Return the (x, y) coordinate for the center point of the cell that contains the specified text.  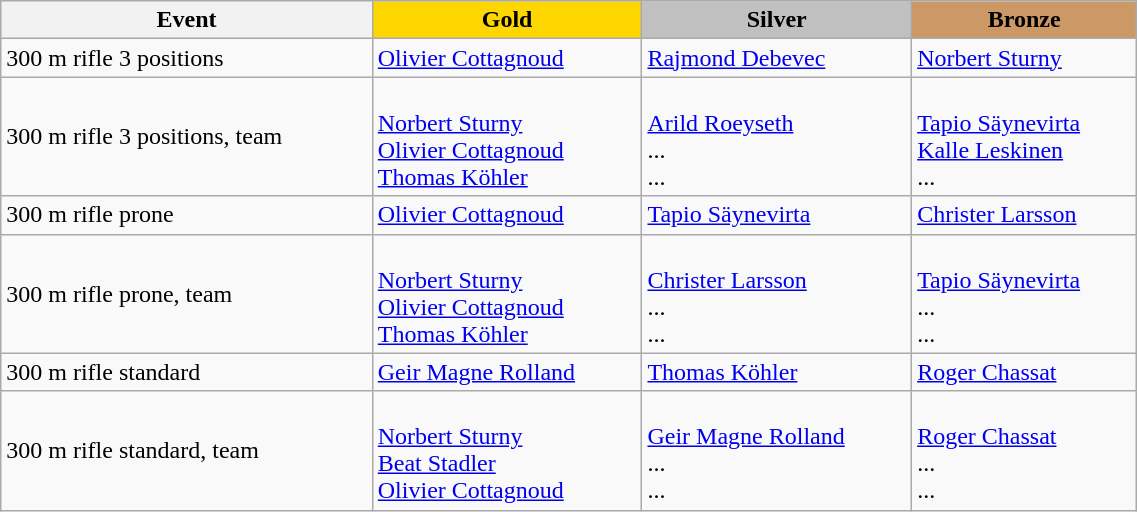
Thomas Köhler (777, 372)
Geir Magne Rolland (507, 372)
Roger Chassat (1024, 372)
300 m rifle 3 positions (187, 58)
Norbert SturnyBeat StadlerOlivier Cottagnoud (507, 450)
Arild Roeyseth...... (777, 136)
Silver (777, 20)
Geir Magne Rolland...... (777, 450)
Tapio SäynevirtaKalle Leskinen... (1024, 136)
300 m rifle prone (187, 215)
Tapio Säynevirta...... (1024, 294)
Event (187, 20)
Norbert Sturny (1024, 58)
Christer Larsson...... (777, 294)
Rajmond Debevec (777, 58)
Roger Chassat...... (1024, 450)
300 m rifle standard, team (187, 450)
Tapio Säynevirta (777, 215)
Bronze (1024, 20)
Christer Larsson (1024, 215)
300 m rifle prone, team (187, 294)
300 m rifle standard (187, 372)
300 m rifle 3 positions, team (187, 136)
Gold (507, 20)
